Locate the cell with the specified text and output its [x, y] center coordinate. 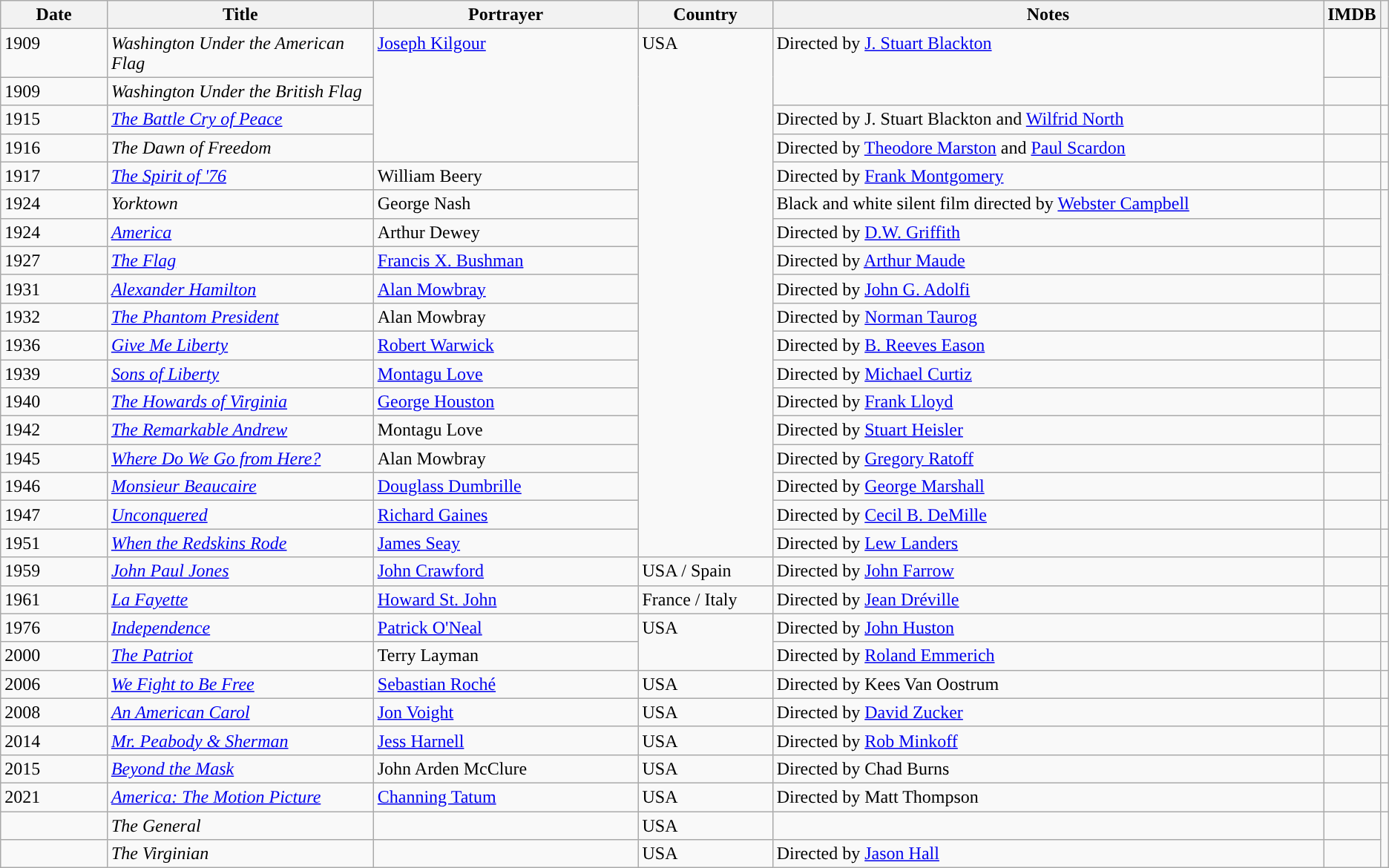
Directed by Lew Landers [1048, 543]
Directed by George Marshall [1048, 487]
1946 [54, 487]
1936 [54, 345]
Directed by Rob Minkoff [1048, 740]
Directed by Theodore Marston and Paul Scardon [1048, 148]
Washington Under the American Flag [240, 53]
Robert Warwick [506, 345]
1976 [54, 628]
The Virginian [240, 854]
Directed by Norman Taurog [1048, 317]
2015 [54, 769]
William Beery [506, 176]
Directed by Frank Lloyd [1048, 402]
1951 [54, 543]
Beyond the Mask [240, 769]
Douglass Dumbrille [506, 487]
Portrayer [506, 15]
1917 [54, 176]
Terry Layman [506, 656]
Give Me Liberty [240, 345]
USA / Spain [705, 571]
Directed by Cecil B. DeMille [1048, 515]
John Crawford [506, 571]
We Fight to Be Free [240, 684]
2000 [54, 656]
Directed by John Farrow [1048, 571]
Sebastian Roché [506, 684]
1927 [54, 260]
1940 [54, 402]
Directed by J. Stuart Blackton [1048, 67]
John Arden McClure [506, 769]
Directed by Stuart Heisler [1048, 430]
Date [54, 15]
Directed by Matt Thompson [1048, 797]
Notes [1048, 15]
America [240, 232]
1947 [54, 515]
2014 [54, 740]
Directed by Chad Burns [1048, 769]
Directed by Gregory Ratoff [1048, 458]
Joseph Kilgour [506, 95]
Directed by Michael Curtiz [1048, 373]
Directed by Jean Dréville [1048, 599]
2021 [54, 797]
George Nash [506, 204]
IMDB [1352, 15]
Alexander Hamilton [240, 289]
La Fayette [240, 599]
Where Do We Go from Here? [240, 458]
2006 [54, 684]
An American Carol [240, 712]
Independence [240, 628]
Directed by Jason Hall [1048, 854]
Mr. Peabody & Sherman [240, 740]
Directed by Frank Montgomery [1048, 176]
Directed by David Zucker [1048, 712]
The Patriot [240, 656]
When the Redskins Rode [240, 543]
Monsieur Beaucaire [240, 487]
The Spirit of '76 [240, 176]
1932 [54, 317]
Directed by B. Reeves Eason [1048, 345]
Yorktown [240, 204]
Unconquered [240, 515]
Title [240, 15]
Francis X. Bushman [506, 260]
Country [705, 15]
Black and white silent film directed by Webster Campbell [1048, 204]
Directed by Arthur Maude [1048, 260]
The Remarkable Andrew [240, 430]
1931 [54, 289]
Directed by Kees Van Oostrum [1048, 684]
1916 [54, 148]
James Seay [506, 543]
Richard Gaines [506, 515]
John Paul Jones [240, 571]
Howard St. John [506, 599]
Jess Harnell [506, 740]
The Dawn of Freedom [240, 148]
The Flag [240, 260]
1942 [54, 430]
Washington Under the British Flag [240, 91]
Sons of Liberty [240, 373]
The Battle Cry of Peace [240, 119]
1959 [54, 571]
Arthur Dewey [506, 232]
1961 [54, 599]
1939 [54, 373]
France / Italy [705, 599]
Directed by D.W. Griffith [1048, 232]
1945 [54, 458]
George Houston [506, 402]
Directed by John Huston [1048, 628]
Directed by John G. Adolfi [1048, 289]
Channing Tatum [506, 797]
Directed by Roland Emmerich [1048, 656]
Jon Voight [506, 712]
2008 [54, 712]
Patrick O'Neal [506, 628]
The Howards of Virginia [240, 402]
1915 [54, 119]
Directed by J. Stuart Blackton and Wilfrid North [1048, 119]
The Phantom President [240, 317]
America: The Motion Picture [240, 797]
The General [240, 826]
